Identify which cell holds the provided text, then report its [x, y] central coordinate. 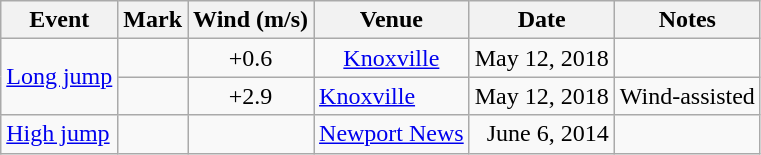
Wind-assisted [687, 96]
Notes [687, 20]
Date [542, 20]
June 6, 2014 [542, 134]
Long jump [60, 77]
Event [60, 20]
Newport News [392, 134]
High jump [60, 134]
Venue [392, 20]
+2.9 [251, 96]
+0.6 [251, 58]
Mark [153, 20]
Wind (m/s) [251, 20]
